Locate the cell with the specified text and output its [X, Y] center coordinate. 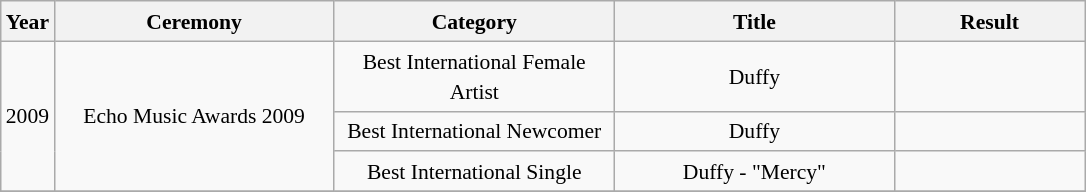
Title [754, 21]
Best International Single [474, 172]
Echo Music Awards 2009 [194, 116]
Duffy - "Mercy" [754, 172]
Category [474, 21]
Best International Newcomer [474, 131]
Best International Female Artist [474, 76]
Year [28, 21]
Ceremony [194, 21]
2009 [28, 116]
Result [989, 21]
